From the cell containing the given text, extract its center point as [x, y] coordinate. 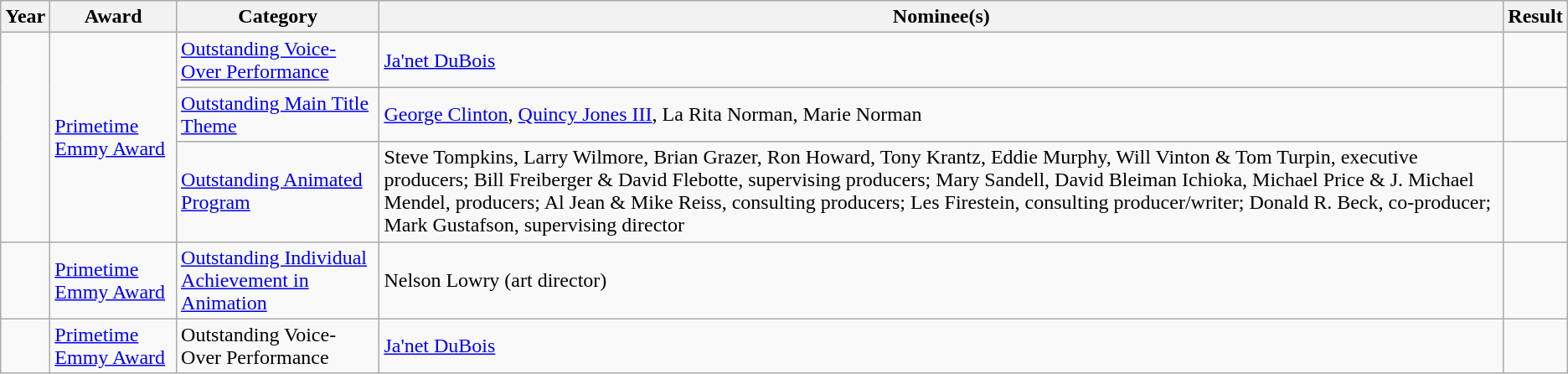
Result [1535, 17]
Outstanding Animated Program [278, 191]
Nelson Lowry (art director) [941, 280]
Award [114, 17]
Year [25, 17]
Outstanding Individual Achievement in Animation [278, 280]
Outstanding Main Title Theme [278, 114]
Category [278, 17]
George Clinton, Quincy Jones III, La Rita Norman, Marie Norman [941, 114]
Nominee(s) [941, 17]
